Determine the [x, y] coordinate at the center of the cell enclosing the given text.  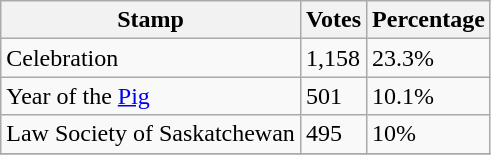
10% [429, 134]
495 [333, 134]
1,158 [333, 58]
Law Society of Saskatchewan [151, 134]
Year of the Pig [151, 96]
10.1% [429, 96]
501 [333, 96]
Stamp [151, 20]
Celebration [151, 58]
Percentage [429, 20]
23.3% [429, 58]
Votes [333, 20]
